From the cell containing the given text, extract its center point as (x, y) coordinate. 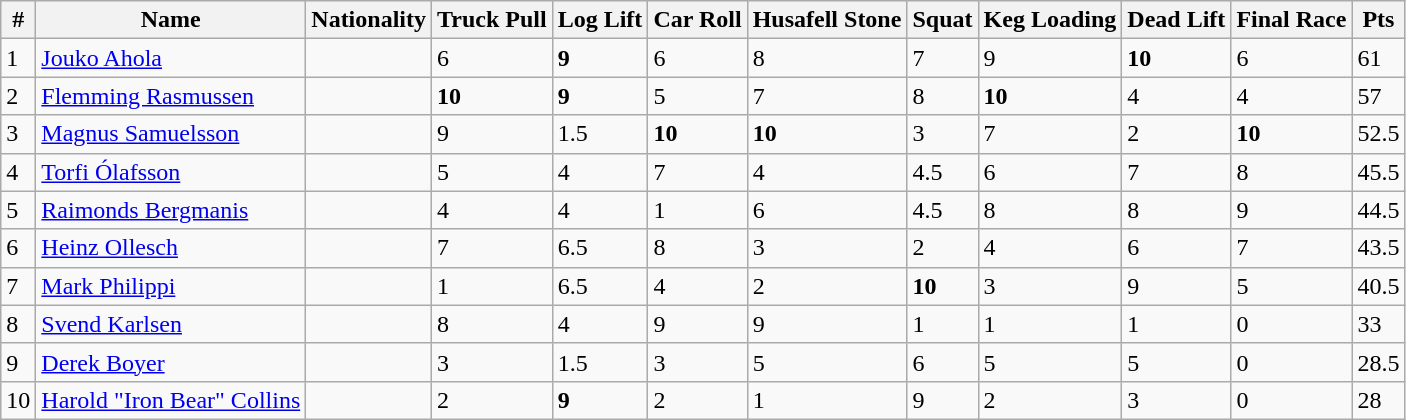
Husafell Stone (827, 20)
43.5 (1378, 248)
Raimonds Bergmanis (171, 210)
Torfi Ólafsson (171, 172)
Pts (1378, 20)
57 (1378, 96)
Truck Pull (492, 20)
Jouko Ahola (171, 58)
Harold "Iron Bear" Collins (171, 400)
28 (1378, 400)
Flemming Rasmussen (171, 96)
44.5 (1378, 210)
Magnus Samuelsson (171, 134)
61 (1378, 58)
45.5 (1378, 172)
# (18, 20)
28.5 (1378, 362)
Squat (942, 20)
33 (1378, 324)
Name (171, 20)
Mark Philippi (171, 286)
Heinz Ollesch (171, 248)
40.5 (1378, 286)
Derek Boyer (171, 362)
52.5 (1378, 134)
Svend Karlsen (171, 324)
Keg Loading (1050, 20)
Final Race (1292, 20)
Dead Lift (1176, 20)
Nationality (369, 20)
Car Roll (698, 20)
Log Lift (600, 20)
